Extract the [X, Y] coordinate from the center of the cell holding the provided text.  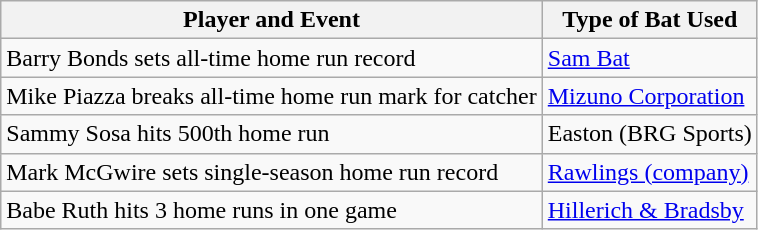
Sammy Sosa hits 500th home run [272, 134]
Player and Event [272, 20]
Mike Piazza breaks all-time home run mark for catcher [272, 96]
Barry Bonds sets all-time home run record [272, 58]
Babe Ruth hits 3 home runs in one game [272, 210]
Mark McGwire sets single-season home run record [272, 172]
Rawlings (company) [650, 172]
Sam Bat [650, 58]
Easton (BRG Sports) [650, 134]
Hillerich & Bradsby [650, 210]
Mizuno Corporation [650, 96]
Type of Bat Used [650, 20]
